Output the [X, Y] coordinate of the center of the cell containing the given text.  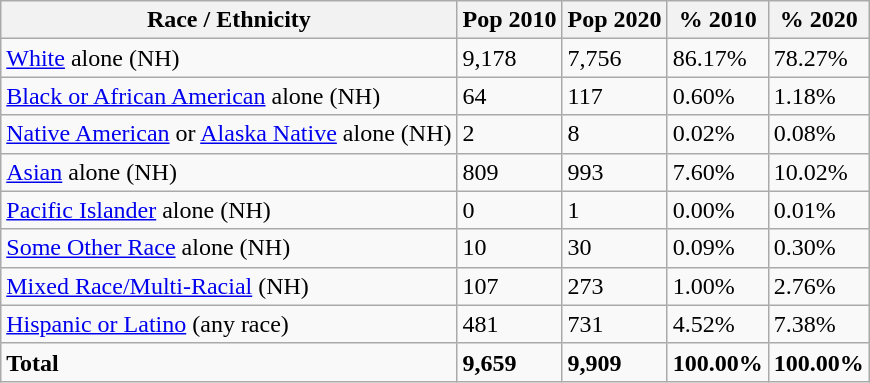
Race / Ethnicity [229, 20]
993 [614, 172]
0.01% [818, 210]
0 [510, 210]
0.09% [718, 248]
10 [510, 248]
86.17% [718, 58]
0.60% [718, 96]
64 [510, 96]
0.02% [718, 134]
% 2010 [718, 20]
White alone (NH) [229, 58]
7.60% [718, 172]
9,909 [614, 362]
2.76% [818, 286]
8 [614, 134]
Native American or Alaska Native alone (NH) [229, 134]
481 [510, 324]
1.00% [718, 286]
Total [229, 362]
7,756 [614, 58]
Asian alone (NH) [229, 172]
1.18% [818, 96]
0.30% [818, 248]
Some Other Race alone (NH) [229, 248]
Pacific Islander alone (NH) [229, 210]
809 [510, 172]
78.27% [818, 58]
273 [614, 286]
4.52% [718, 324]
0.00% [718, 210]
2 [510, 134]
0.08% [818, 134]
Hispanic or Latino (any race) [229, 324]
117 [614, 96]
1 [614, 210]
Pop 2010 [510, 20]
9,659 [510, 362]
10.02% [818, 172]
% 2020 [818, 20]
9,178 [510, 58]
7.38% [818, 324]
107 [510, 286]
731 [614, 324]
Black or African American alone (NH) [229, 96]
30 [614, 248]
Pop 2020 [614, 20]
Mixed Race/Multi-Racial (NH) [229, 286]
